For the text-containing cell, return its midpoint in [X, Y] coordinate format. 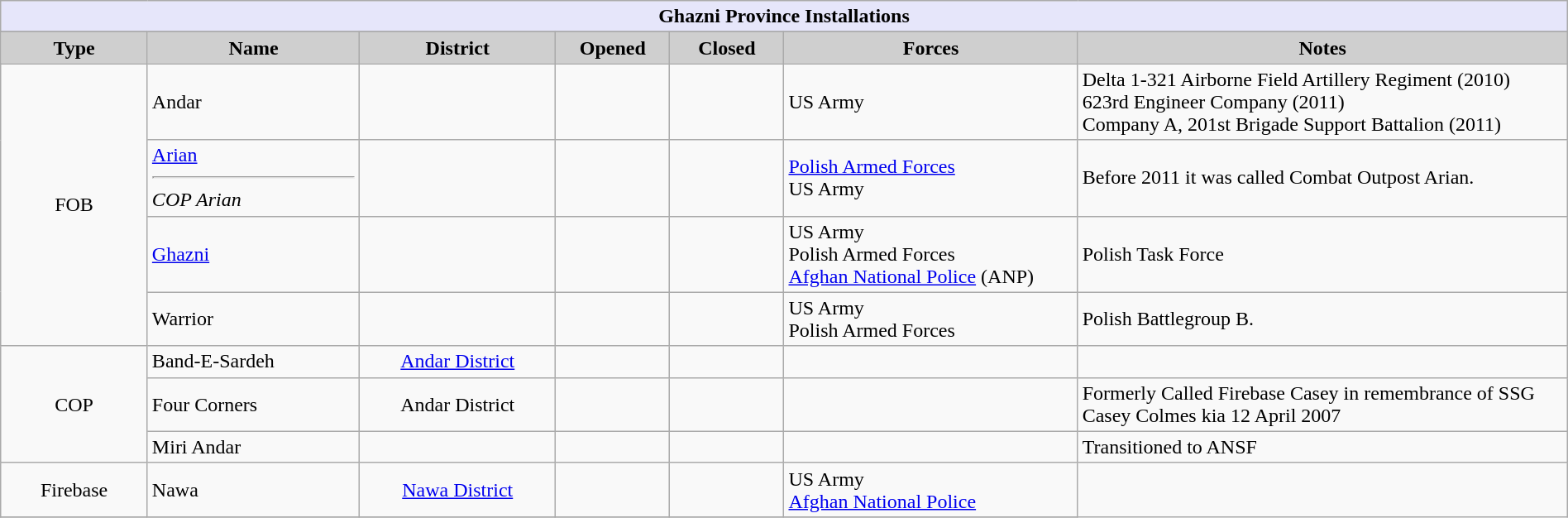
Delta 1-321 Airborne Field Artillery Regiment (2010)623rd Engineer Company (2011)Company A, 201st Brigade Support Battalion (2011) [1322, 102]
Polish Battlegroup B. [1322, 319]
District [458, 48]
US Army Afghan National Police [931, 490]
Forces [931, 48]
Ghazni Province Installations [784, 17]
Polish Armed Forces US Army [931, 178]
COP [74, 404]
US Army Polish Armed Forces [931, 319]
US Army [931, 102]
Polish Task Force [1322, 254]
Band-E-Sardeh [253, 362]
ArianCOP Arian [253, 178]
Four Corners [253, 404]
Warrior [253, 319]
Opened [613, 48]
Nawa District [458, 490]
Formerly Called Firebase Casey in remembrance of SSG Casey Colmes kia 12 April 2007 [1322, 404]
Transitioned to ANSF [1322, 447]
Type [74, 48]
Name [253, 48]
Ghazni [253, 254]
Before 2011 it was called Combat Outpost Arian. [1322, 178]
Notes [1322, 48]
FOB [74, 205]
Firebase [74, 490]
Nawa [253, 490]
US Army Polish Armed Forces Afghan National Police (ANP) [931, 254]
Miri Andar [253, 447]
Andar [253, 102]
Closed [727, 48]
